Search for the cell housing the specified text and yield its [X, Y] center coordinate. 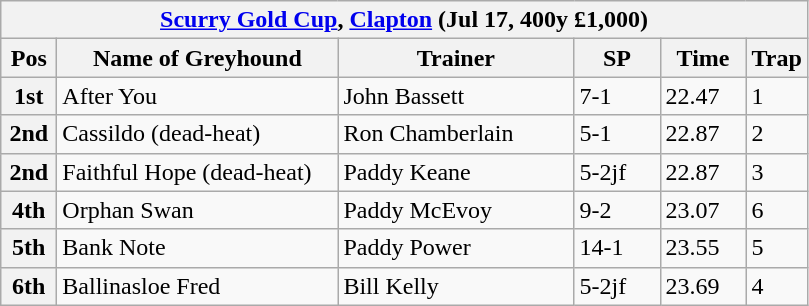
4th [29, 210]
Trainer [456, 58]
Trap [776, 58]
5-1 [617, 134]
6 [776, 210]
Paddy Power [456, 248]
Name of Greyhound [198, 58]
23.55 [703, 248]
3 [776, 172]
4 [776, 286]
9-2 [617, 210]
Scurry Gold Cup, Clapton (Jul 17, 400y £1,000) [404, 20]
Faithful Hope (dead-heat) [198, 172]
Ron Chamberlain [456, 134]
23.07 [703, 210]
2 [776, 134]
22.47 [703, 96]
5th [29, 248]
Ballinasloe Fred [198, 286]
Time [703, 58]
John Bassett [456, 96]
1 [776, 96]
1st [29, 96]
7-1 [617, 96]
Bill Kelly [456, 286]
6th [29, 286]
After You [198, 96]
Bank Note [198, 248]
Pos [29, 58]
5 [776, 248]
Paddy Keane [456, 172]
14-1 [617, 248]
SP [617, 58]
23.69 [703, 286]
Cassildo (dead-heat) [198, 134]
Orphan Swan [198, 210]
Paddy McEvoy [456, 210]
